Find where the given text appears and provide that cell's center as [x, y] coordinate. 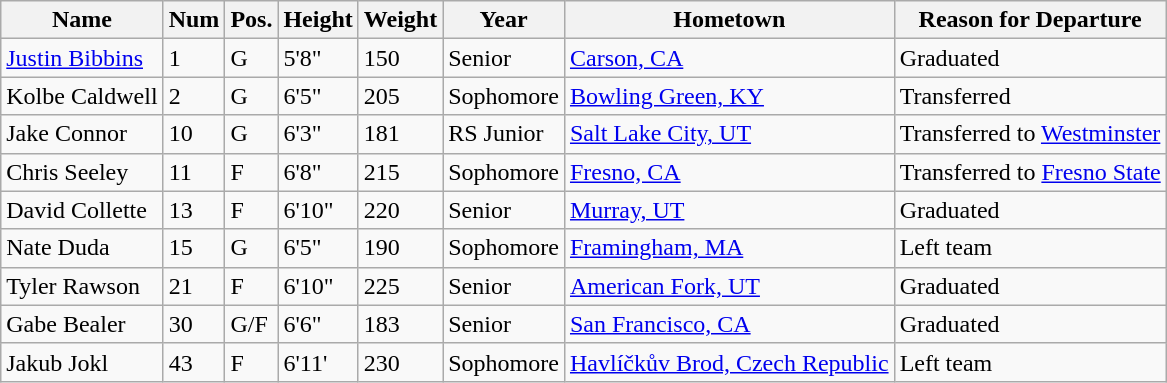
43 [194, 362]
181 [400, 134]
15 [194, 248]
Reason for Departure [1030, 20]
30 [194, 324]
220 [400, 210]
150 [400, 58]
11 [194, 172]
Weight [400, 20]
5'8" [318, 58]
Salt Lake City, UT [729, 134]
215 [400, 172]
Transferred [1030, 96]
Name [82, 20]
10 [194, 134]
Tyler Rawson [82, 286]
Nate Duda [82, 248]
6'8" [318, 172]
American Fork, UT [729, 286]
Jakub Jokl [82, 362]
David Collette [82, 210]
Gabe Bealer [82, 324]
RS Junior [504, 134]
1 [194, 58]
183 [400, 324]
Justin Bibbins [82, 58]
Fresno, CA [729, 172]
Transferred to Fresno State [1030, 172]
6'11' [318, 362]
190 [400, 248]
Murray, UT [729, 210]
Transferred to Westminster [1030, 134]
Framingham, MA [729, 248]
Pos. [252, 20]
Year [504, 20]
Kolbe Caldwell [82, 96]
21 [194, 286]
Num [194, 20]
Jake Connor [82, 134]
205 [400, 96]
225 [400, 286]
Height [318, 20]
6'6" [318, 324]
San Francisco, CA [729, 324]
230 [400, 362]
Chris Seeley [82, 172]
G/F [252, 324]
13 [194, 210]
Bowling Green, KY [729, 96]
Havlíčkův Brod, Czech Republic [729, 362]
6'3" [318, 134]
Hometown [729, 20]
2 [194, 96]
Carson, CA [729, 58]
